Extract the (x, y) coordinate from the center of the cell holding the provided text.  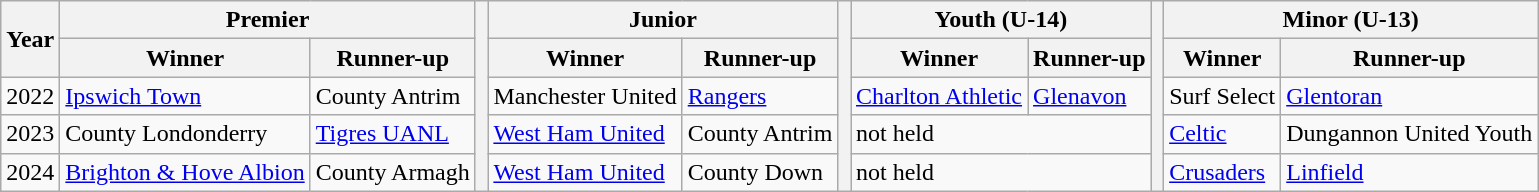
Premier (268, 20)
Tigres UANL (392, 134)
County Londonderry (185, 134)
2022 (30, 96)
Crusaders (1222, 172)
Charlton Athletic (938, 96)
County Down (760, 172)
Glentoran (1410, 96)
2024 (30, 172)
Linfield (1410, 172)
Minor (U-13) (1351, 20)
Celtic (1222, 134)
Junior (663, 20)
Brighton & Hove Albion (185, 172)
Rangers (760, 96)
Year (30, 39)
Glenavon (1090, 96)
County Armagh (392, 172)
Manchester United (585, 96)
Surf Select (1222, 96)
Dungannon United Youth (1410, 134)
2023 (30, 134)
Ipswich Town (185, 96)
Youth (U-14) (1000, 20)
